Return the [X, Y] coordinate for the center point of the cell that contains the specified text.  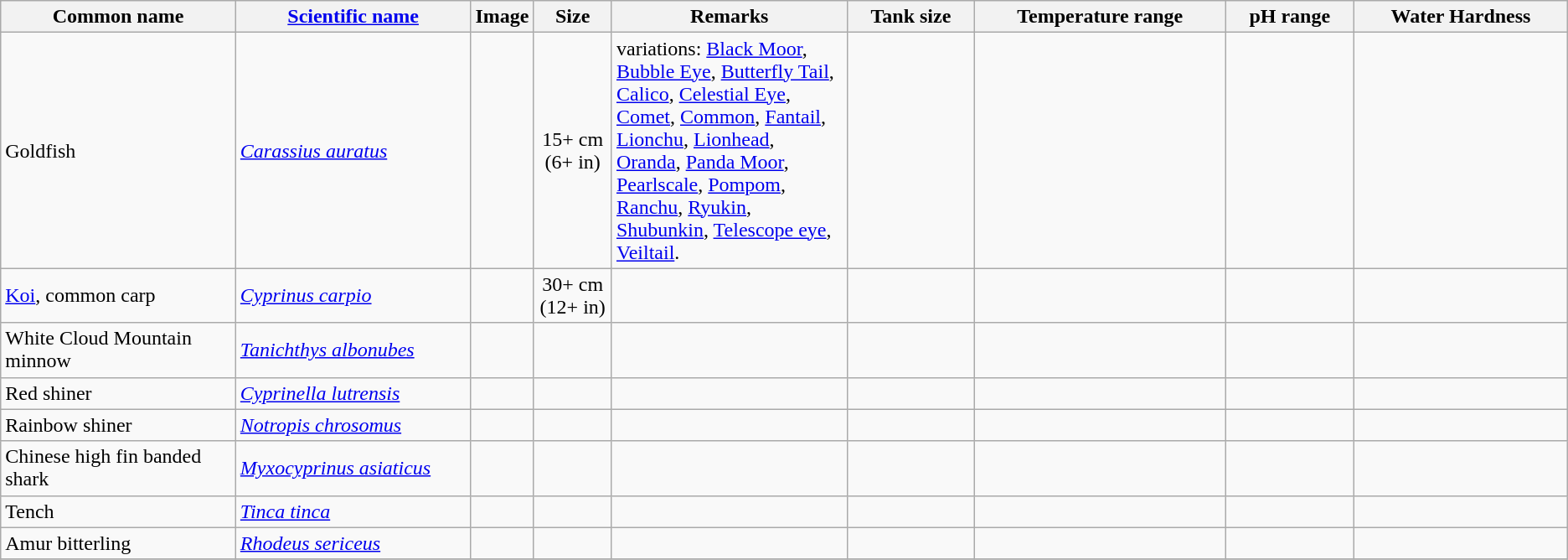
Temperature range [1101, 17]
Koi, common carp [119, 295]
Cyprinus carpio [353, 295]
Chinese high fin banded shark [119, 468]
Rainbow shiner [119, 425]
Notropis chrosomus [353, 425]
Tinca tinca [353, 511]
Myxocyprinus asiaticus [353, 468]
White Cloud Mountain minnow [119, 350]
Goldfish [119, 151]
Common name [119, 17]
30+ cm (12+ in) [573, 295]
Scientific name [353, 17]
Red shiner [119, 393]
Image [503, 17]
Cyprinella lutrensis [353, 393]
Tank size [911, 17]
Rhodeus sericeus [353, 543]
Carassius auratus [353, 151]
Amur bitterling [119, 543]
Size [573, 17]
Tanichthys albonubes [353, 350]
15+ cm (6+ in) [573, 151]
Remarks [729, 17]
Water Hardness [1461, 17]
pH range [1290, 17]
Tench [119, 511]
